Find where the given text appears and provide that cell's center as (X, Y) coordinate. 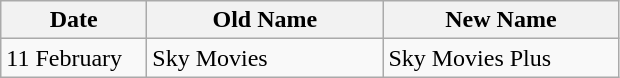
Sky Movies Plus (501, 58)
Sky Movies (265, 58)
Date (74, 20)
Old Name (265, 20)
11 February (74, 58)
New Name (501, 20)
